For the text-containing cell, return its midpoint in [X, Y] coordinate format. 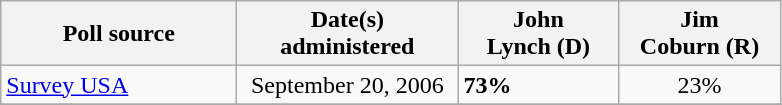
73% [538, 85]
23% [700, 85]
JimCoburn (R) [700, 34]
September 20, 2006 [348, 85]
Date(s)administered [348, 34]
JohnLynch (D) [538, 34]
Survey USA [119, 85]
Poll source [119, 34]
